From the cell containing the given text, extract its center point as [x, y] coordinate. 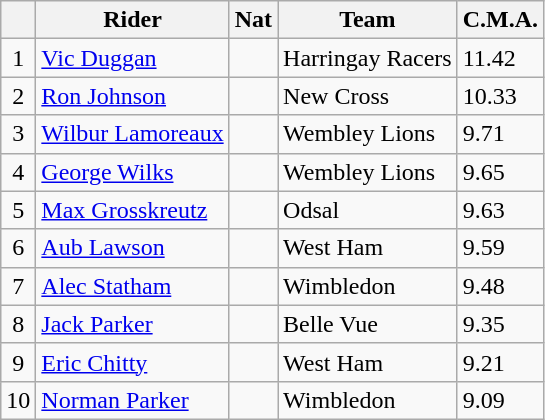
9.59 [500, 248]
9.21 [500, 362]
5 [18, 210]
Jack Parker [132, 324]
Eric Chitty [132, 362]
Norman Parker [132, 400]
9 [18, 362]
Max Grosskreutz [132, 210]
4 [18, 172]
New Cross [368, 96]
Belle Vue [368, 324]
C.M.A. [500, 20]
10 [18, 400]
8 [18, 324]
9.63 [500, 210]
Alec Statham [132, 286]
9.65 [500, 172]
9.09 [500, 400]
1 [18, 58]
9.35 [500, 324]
Aub Lawson [132, 248]
George Wilks [132, 172]
3 [18, 134]
Ron Johnson [132, 96]
Wilbur Lamoreaux [132, 134]
Rider [132, 20]
Team [368, 20]
11.42 [500, 58]
6 [18, 248]
Nat [253, 20]
Vic Duggan [132, 58]
2 [18, 96]
9.71 [500, 134]
7 [18, 286]
9.48 [500, 286]
10.33 [500, 96]
Odsal [368, 210]
Harringay Racers [368, 58]
